Provide the [x, y] coordinate of the cell's center where the given text is located.  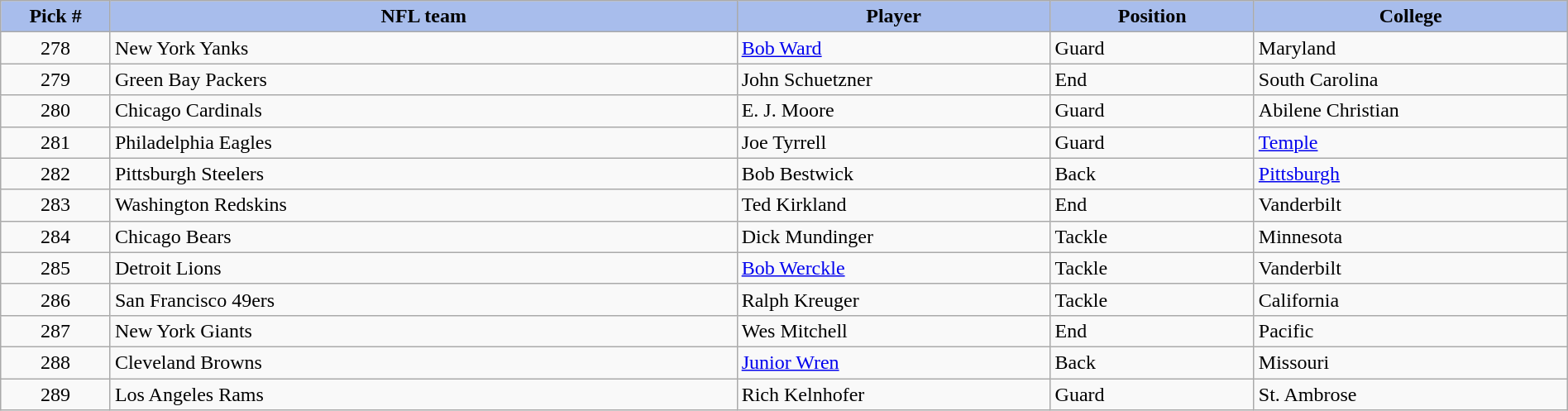
Temple [1411, 142]
Bob Werckle [893, 268]
Los Angeles Rams [423, 394]
Chicago Cardinals [423, 111]
Maryland [1411, 48]
Rich Kelnhofer [893, 394]
Abilene Christian [1411, 111]
Missouri [1411, 362]
Junior Wren [893, 362]
282 [56, 174]
284 [56, 237]
New York Yanks [423, 48]
College [1411, 17]
Washington Redskins [423, 205]
South Carolina [1411, 79]
New York Giants [423, 331]
280 [56, 111]
Dick Mundinger [893, 237]
Pick # [56, 17]
John Schuetzner [893, 79]
San Francisco 49ers [423, 299]
285 [56, 268]
Philadelphia Eagles [423, 142]
Bob Bestwick [893, 174]
Cleveland Browns [423, 362]
278 [56, 48]
279 [56, 79]
Pittsburgh Steelers [423, 174]
Pacific [1411, 331]
Position [1152, 17]
Minnesota [1411, 237]
287 [56, 331]
Ralph Kreuger [893, 299]
Joe Tyrrell [893, 142]
St. Ambrose [1411, 394]
281 [56, 142]
California [1411, 299]
Ted Kirkland [893, 205]
E. J. Moore [893, 111]
286 [56, 299]
NFL team [423, 17]
283 [56, 205]
Pittsburgh [1411, 174]
Player [893, 17]
Bob Ward [893, 48]
288 [56, 362]
Detroit Lions [423, 268]
Chicago Bears [423, 237]
Green Bay Packers [423, 79]
289 [56, 394]
Wes Mitchell [893, 331]
